For the text-containing cell, return its midpoint in (X, Y) coordinate format. 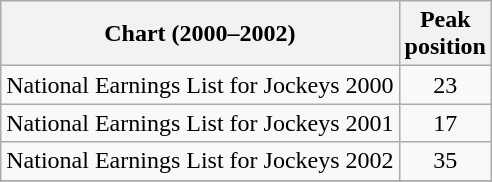
National Earnings List for Jockeys 2001 (200, 123)
35 (445, 161)
National Earnings List for Jockeys 2000 (200, 85)
National Earnings List for Jockeys 2002 (200, 161)
Peakposition (445, 34)
Chart (2000–2002) (200, 34)
23 (445, 85)
17 (445, 123)
